Find where the given text appears and provide that cell's center as [X, Y] coordinate. 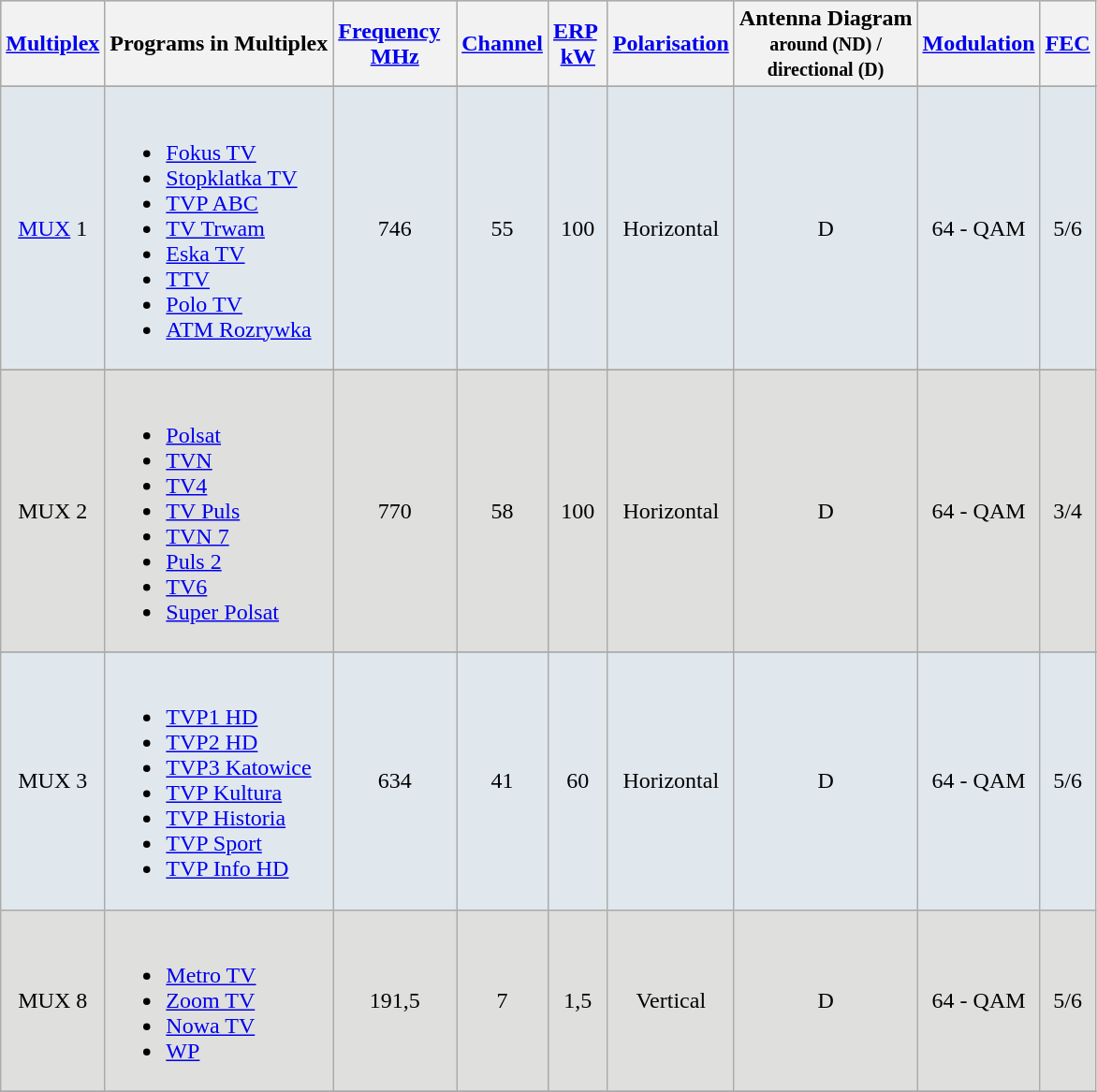
MUX 8 [52, 1000]
Fokus TVStopklatka TVTVP ABCTV TrwamEska TVTTVPolo TVATM Rozrywka [219, 228]
191,5 [395, 1000]
Multiplex [52, 44]
Modulation [979, 44]
TVP1 HDTVP2 HDTVP3 KatowiceTVP KulturaTVP HistoriaTVP SportTVP Info HD [219, 780]
60 [578, 780]
1,5 [578, 1000]
MUX 3 [52, 780]
41 [503, 780]
Programs in Multiplex [219, 44]
Metro TVZoom TVNowa TVWP [219, 1000]
58 [503, 511]
MUX 2 [52, 511]
770 [395, 511]
Vertical [670, 1000]
634 [395, 780]
ERP kW [578, 44]
746 [395, 228]
3/4 [1067, 511]
55 [503, 228]
Channel [503, 44]
Antenna Diagramaround (ND) /directional (D) [826, 44]
Polarisation [670, 44]
MUX 1 [52, 228]
Frequency MHz [395, 44]
FEC [1067, 44]
7 [503, 1000]
PolsatTVNTV4TV PulsTVN 7Puls 2TV6Super Polsat [219, 511]
